Provide the [x, y] coordinate of the cell's center where the given text is located.  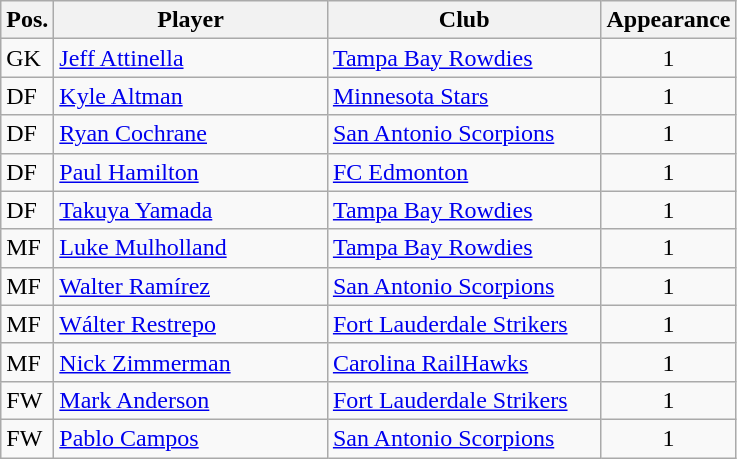
Wálter Restrepo [191, 324]
Club [464, 20]
Paul Hamilton [191, 172]
Pos. [28, 20]
Luke Mulholland [191, 248]
Nick Zimmerman [191, 362]
Ryan Cochrane [191, 134]
FC Edmonton [464, 172]
Kyle Altman [191, 96]
Minnesota Stars [464, 96]
GK [28, 58]
Pablo Campos [191, 438]
Appearance [668, 20]
Mark Anderson [191, 400]
Takuya Yamada [191, 210]
Player [191, 20]
Jeff Attinella [191, 58]
Walter Ramírez [191, 286]
Carolina RailHawks [464, 362]
